From the cell containing the given text, extract its center point as [X, Y] coordinate. 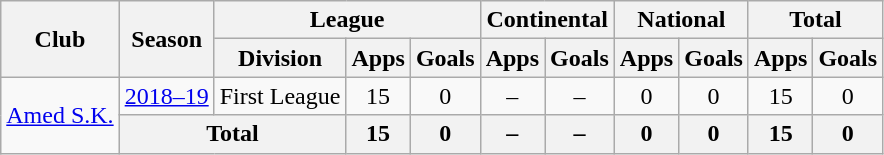
Season [166, 39]
Division [280, 58]
Continental [547, 20]
First League [280, 96]
Amed S.K. [60, 115]
Club [60, 39]
League [347, 20]
National [681, 20]
2018–19 [166, 96]
